Extract the [X, Y] coordinate from the center of the cell holding the provided text.  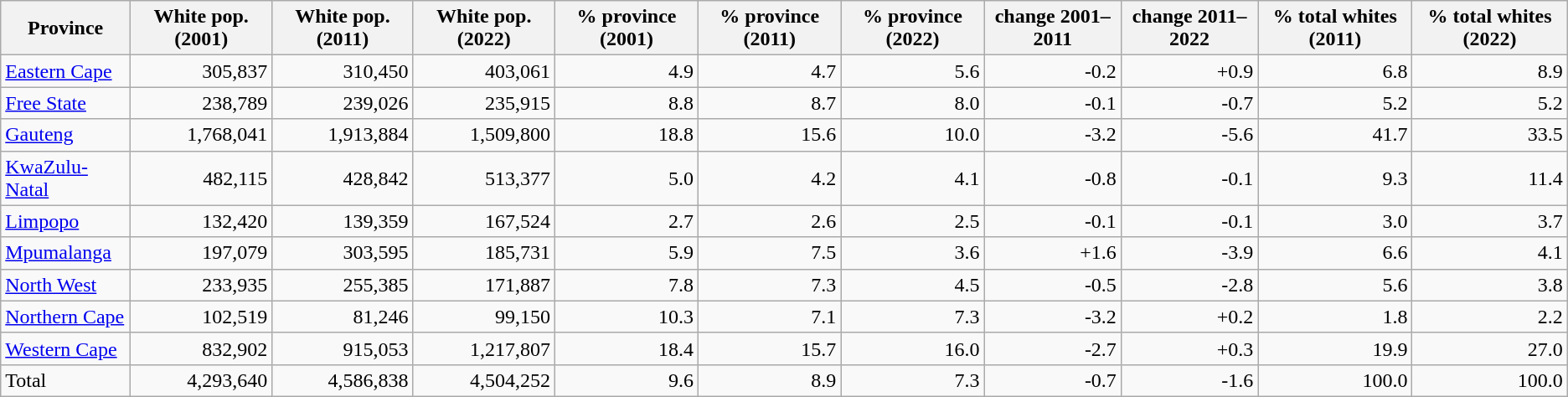
Total [65, 380]
Eastern Cape [65, 71]
3.6 [913, 253]
235,915 [484, 103]
310,450 [343, 71]
1,217,807 [484, 348]
-1.6 [1189, 380]
2.7 [627, 221]
2.5 [913, 221]
15.6 [770, 135]
9.3 [1335, 178]
4.2 [770, 178]
18.4 [627, 348]
8.8 [627, 103]
1,768,041 [201, 135]
% total whites (2011) [1335, 28]
238,789 [201, 103]
5.0 [627, 178]
303,595 [343, 253]
-2.7 [1052, 348]
+1.6 [1052, 253]
% total whites (2022) [1489, 28]
1,913,884 [343, 135]
33.5 [1489, 135]
16.0 [913, 348]
-0.2 [1052, 71]
139,359 [343, 221]
% province (2022) [913, 28]
915,053 [343, 348]
41.7 [1335, 135]
-3.9 [1189, 253]
7.1 [770, 317]
2.2 [1489, 317]
% province (2011) [770, 28]
Free State [65, 103]
1,509,800 [484, 135]
2.6 [770, 221]
27.0 [1489, 348]
239,026 [343, 103]
428,842 [343, 178]
11.4 [1489, 178]
832,902 [201, 348]
171,887 [484, 285]
167,524 [484, 221]
change 2001–2011 [1052, 28]
255,385 [343, 285]
233,935 [201, 285]
-0.8 [1052, 178]
3.8 [1489, 285]
4,586,838 [343, 380]
8.7 [770, 103]
4.9 [627, 71]
White pop. (2011) [343, 28]
4.5 [913, 285]
-5.6 [1189, 135]
% province (2001) [627, 28]
1.8 [1335, 317]
3.7 [1489, 221]
197,079 [201, 253]
7.5 [770, 253]
-2.8 [1189, 285]
7.8 [627, 285]
3.0 [1335, 221]
Province [65, 28]
15.7 [770, 348]
-0.5 [1052, 285]
4,293,640 [201, 380]
81,246 [343, 317]
513,377 [484, 178]
Gauteng [65, 135]
4.7 [770, 71]
305,837 [201, 71]
Northern Cape [65, 317]
+0.2 [1189, 317]
482,115 [201, 178]
change 2011–2022 [1189, 28]
North West [65, 285]
10.0 [913, 135]
White pop. (2001) [201, 28]
403,061 [484, 71]
9.6 [627, 380]
18.8 [627, 135]
+0.3 [1189, 348]
132,420 [201, 221]
Western Cape [65, 348]
185,731 [484, 253]
6.8 [1335, 71]
White pop. (2022) [484, 28]
6.6 [1335, 253]
8.0 [913, 103]
4,504,252 [484, 380]
5.9 [627, 253]
102,519 [201, 317]
99,150 [484, 317]
Limpopo [65, 221]
KwaZulu-Natal [65, 178]
10.3 [627, 317]
Mpumalanga [65, 253]
+0.9 [1189, 71]
19.9 [1335, 348]
